For the text-containing cell, return its midpoint in (X, Y) coordinate format. 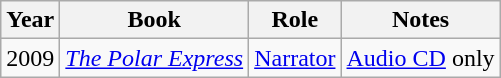
The Polar Express (154, 58)
Audio CD only (420, 58)
2009 (30, 58)
Book (154, 20)
Notes (420, 20)
Role (295, 20)
Narrator (295, 58)
Year (30, 20)
